Identify which cell holds the provided text, then report its [X, Y] central coordinate. 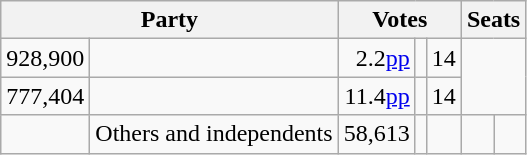
58,613 [376, 134]
Others and independents [214, 134]
2.2pp [376, 58]
Seats [493, 20]
Party [170, 20]
777,404 [46, 96]
928,900 [46, 58]
11.4pp [376, 96]
Votes [400, 20]
